Find where the given text appears and provide that cell's center as [X, Y] coordinate. 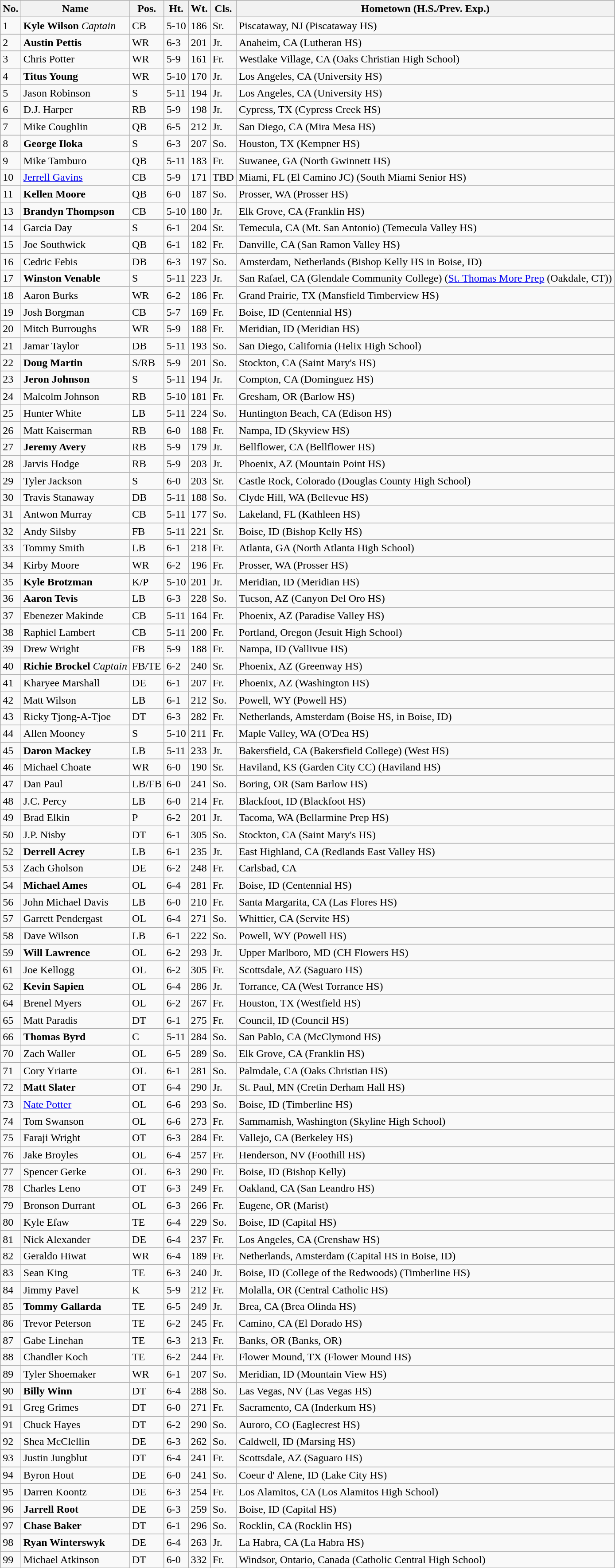
Ricky Tjong-A-Tjoe [75, 716]
43 [11, 716]
Aaron Burks [75, 295]
2 [11, 43]
61 [11, 969]
8 [11, 143]
D.J. Harper [75, 110]
Hometown (H.S./Prev. Exp.) [425, 9]
Brea, CA (Brea Olinda HS) [425, 1307]
Tom Swanson [75, 1121]
263 [199, 1542]
36 [11, 599]
73 [11, 1104]
28 [11, 464]
267 [199, 1003]
Mike Coughlin [75, 127]
64 [11, 1003]
Dan Paul [75, 784]
Camino, CA (El Dorado HS) [425, 1324]
79 [11, 1205]
177 [199, 515]
La Habra, CA (La Habra HS) [425, 1542]
Jason Robinson [75, 93]
81 [11, 1239]
59 [11, 952]
Windsor, Ontario, Canada (Catholic Central High School) [425, 1559]
Gresham, OR (Barlow HS) [425, 396]
Sacramento, CA (Inderkum HS) [425, 1408]
222 [199, 936]
Whittier, CA (Servite HS) [425, 919]
Upper Marlboro, MD (CH Flowers HS) [425, 952]
Piscataway, NJ (Piscataway HS) [425, 26]
Jarvis Hodge [75, 464]
Grand Prairie, TX (Mansfield Timberview HS) [425, 295]
Antwon Murray [75, 515]
213 [199, 1340]
54 [11, 885]
Rocklin, CA (Rocklin HS) [425, 1525]
Malcolm Johnson [75, 396]
Miami, FL (El Camino JC) (South Miami Senior HS) [425, 177]
Kirby Moore [75, 565]
Palmdale, CA (Oaks Christian HS) [425, 1071]
Andy Silsby [75, 531]
99 [11, 1559]
57 [11, 919]
1 [11, 26]
198 [199, 110]
259 [199, 1509]
Nick Alexander [75, 1239]
5 [11, 93]
275 [199, 1020]
Jamar Taylor [75, 346]
Joe Southwick [75, 245]
26 [11, 430]
35 [11, 582]
Netherlands, Amsterdam (Capital HS in Boise, ID) [425, 1256]
Kyle Brotzman [75, 582]
Haviland, KS (Garden City CC) (Haviland HS) [425, 767]
164 [199, 616]
89 [11, 1374]
Amsterdam, Netherlands (Bishop Kelly HS in Boise, ID) [425, 262]
Kellen Moore [75, 194]
Darren Koontz [75, 1492]
332 [199, 1559]
286 [199, 986]
94 [11, 1475]
96 [11, 1509]
Carlsbad, CA [425, 868]
169 [199, 312]
Lakeland, FL (Kathleen HS) [425, 515]
Thomas Byrd [75, 1037]
Ebenezer Makinde [75, 616]
Westlake Village, CA (Oaks Christian High School) [425, 59]
5-7 [176, 312]
Tacoma, WA (Bellarmine Prep HS) [425, 818]
Zach Gholson [75, 868]
56 [11, 902]
Jimmy Pavel [75, 1290]
31 [11, 515]
Cls. [223, 9]
Josh Borgman [75, 312]
Garrett Pendergast [75, 919]
Ryan Winterswyk [75, 1542]
Cory Yriarte [75, 1071]
Auroro, CO (Eaglecrest HS) [425, 1425]
88 [11, 1357]
273 [199, 1121]
204 [199, 228]
224 [199, 413]
Jeron Johnson [75, 379]
Raphiel Lambert [75, 632]
Chuck Hayes [75, 1425]
Temecula, CA (Mt. San Antonio) (Temecula Valley HS) [425, 228]
Brenel Myers [75, 1003]
Boise, ID (Bishop Kelly) [425, 1172]
296 [199, 1525]
Flower Mound, TX (Flower Mound HS) [425, 1357]
Faraji Wright [75, 1138]
Phoenix, AZ (Washington HS) [425, 683]
Chase Baker [75, 1525]
Pos. [147, 9]
S/RB [147, 363]
11 [11, 194]
229 [199, 1222]
Michael Choate [75, 767]
Portland, Oregon (Jesuit High School) [425, 632]
Council, ID (Council HS) [425, 1020]
Boise, ID (Bishop Kelly HS) [425, 531]
TBD [223, 177]
Maple Valley, WA (O'Dea HS) [425, 733]
221 [199, 531]
13 [11, 211]
Eugene, OR (Marist) [425, 1205]
Titus Young [75, 76]
Bakersfield, CA (Bakersfield College) (West HS) [425, 751]
223 [199, 279]
235 [199, 852]
Suwanee, GA (North Gwinnett HS) [425, 160]
53 [11, 868]
Meridian, ID (Mountain View HS) [425, 1374]
Will Lawrence [75, 952]
Michael Ames [75, 885]
Compton, CA (Dominguez HS) [425, 379]
St. Paul, MN (Cretin Derham Hall HS) [425, 1088]
Kevin Sapien [75, 986]
Danville, CA (San Ramon Valley HS) [425, 245]
Tyler Jackson [75, 480]
29 [11, 480]
49 [11, 818]
Billy Winn [75, 1391]
Hunter White [75, 413]
Banks, OR (Banks, OR) [425, 1340]
Henderson, NV (Foothill HS) [425, 1155]
LB/FB [147, 784]
Phoenix, AZ (Mountain Point HS) [425, 464]
No. [11, 9]
62 [11, 986]
21 [11, 346]
Phoenix, AZ (Greenway HS) [425, 666]
37 [11, 616]
Brad Elkin [75, 818]
6 [11, 110]
189 [199, 1256]
289 [199, 1054]
Austin Pettis [75, 43]
San Pablo, CA (McClymond HS) [425, 1037]
80 [11, 1222]
170 [199, 76]
25 [11, 413]
Chandler Koch [75, 1357]
65 [11, 1020]
95 [11, 1492]
Matt Paradis [75, 1020]
76 [11, 1155]
Winston Venable [75, 279]
93 [11, 1458]
233 [199, 751]
171 [199, 177]
228 [199, 599]
Phoenix, AZ (Paradise Valley HS) [425, 616]
14 [11, 228]
Travis Stanaway [75, 498]
K/P [147, 582]
Torrance, CA (West Torrance HS) [425, 986]
288 [199, 1391]
190 [199, 767]
30 [11, 498]
87 [11, 1340]
180 [199, 211]
Kharyee Marshall [75, 683]
Boise, ID (Timberline HS) [425, 1104]
Bronson Durrant [75, 1205]
Caldwell, ID (Marsing HS) [425, 1441]
Shea McClellin [75, 1441]
Tucson, AZ (Canyon Del Oro HS) [425, 599]
83 [11, 1273]
17 [11, 279]
Charles Leno [75, 1189]
72 [11, 1088]
Greg Grimes [75, 1408]
9 [11, 160]
75 [11, 1138]
82 [11, 1256]
Bellflower, CA (Bellflower HS) [425, 447]
Jake Broyles [75, 1155]
244 [199, 1357]
257 [199, 1155]
Las Vegas, NV (Las Vegas HS) [425, 1391]
Los Alamitos, CA (Los Alamitos High School) [425, 1492]
23 [11, 379]
15 [11, 245]
200 [199, 632]
3 [11, 59]
Allen Mooney [75, 733]
Molalla, OR (Central Catholic HS) [425, 1290]
San Rafael, CA (Glendale Community College) (St. Thomas More Prep (Oakdale, CT)) [425, 279]
90 [11, 1391]
Trevor Peterson [75, 1324]
84 [11, 1290]
32 [11, 531]
22 [11, 363]
181 [199, 396]
Joe Kellogg [75, 969]
East Highland, CA (Redlands East Valley HS) [425, 852]
Nampa, ID (Skyview HS) [425, 430]
78 [11, 1189]
182 [199, 245]
183 [199, 160]
214 [199, 801]
Castle Rock, Colorado (Douglas County High School) [425, 480]
Nampa, ID (Vallivue HS) [425, 649]
Chris Potter [75, 59]
66 [11, 1037]
18 [11, 295]
Zach Waller [75, 1054]
50 [11, 835]
85 [11, 1307]
193 [199, 346]
Daron Mackey [75, 751]
John Michael Davis [75, 902]
Mike Tamburo [75, 160]
J.C. Percy [75, 801]
20 [11, 329]
Cedric Febis [75, 262]
40 [11, 666]
Drew Wright [75, 649]
41 [11, 683]
Derrell Acrey [75, 852]
197 [199, 262]
237 [199, 1239]
46 [11, 767]
34 [11, 565]
70 [11, 1054]
211 [199, 733]
San Diego, CA (Mira Mesa HS) [425, 127]
Tommy Gallarda [75, 1307]
Jerrell Gavins [75, 177]
Oakland, CA (San Leandro HS) [425, 1189]
98 [11, 1542]
Michael Atkinson [75, 1559]
47 [11, 784]
Jarrell Root [75, 1509]
Los Angeles, CA (Crenshaw HS) [425, 1239]
245 [199, 1324]
C [147, 1037]
92 [11, 1441]
86 [11, 1324]
FB/TE [147, 666]
45 [11, 751]
Dave Wilson [75, 936]
254 [199, 1492]
Houston, TX (Westfield HS) [425, 1003]
196 [199, 565]
44 [11, 733]
Sammamish, Washington (Skyline High School) [425, 1121]
Byron Hout [75, 1475]
Tommy Smith [75, 548]
266 [199, 1205]
48 [11, 801]
Atlanta, GA (North Atlanta High School) [425, 548]
Brandyn Thompson [75, 211]
77 [11, 1172]
Wt. [199, 9]
187 [199, 194]
38 [11, 632]
Netherlands, Amsterdam (Boise HS, in Boise, ID) [425, 716]
161 [199, 59]
27 [11, 447]
Vallejo, CA (Berkeley HS) [425, 1138]
Doug Martin [75, 363]
P [147, 818]
Sean King [75, 1273]
210 [199, 902]
282 [199, 716]
33 [11, 548]
Mitch Burroughs [75, 329]
7 [11, 127]
Tyler Shoemaker [75, 1374]
42 [11, 700]
George Iloka [75, 143]
Name [75, 9]
Nate Potter [75, 1104]
179 [199, 447]
39 [11, 649]
Kyle Wilson Captain [75, 26]
Ht. [176, 9]
52 [11, 852]
218 [199, 548]
J.P. Nisby [75, 835]
24 [11, 396]
74 [11, 1121]
Clyde Hill, WA (Bellevue HS) [425, 498]
19 [11, 312]
Houston, TX (Kempner HS) [425, 143]
71 [11, 1071]
Justin Jungblut [75, 1458]
Gabe Linehan [75, 1340]
Boise, ID (College of the Redwoods) (Timberline HS) [425, 1273]
Boring, OR (Sam Barlow HS) [425, 784]
Richie Brockel Captain [75, 666]
4 [11, 76]
Anaheim, CA (Lutheran HS) [425, 43]
Garcia Day [75, 228]
16 [11, 262]
Cypress, TX (Cypress Creek HS) [425, 110]
Jeremy Avery [75, 447]
Matt Wilson [75, 700]
Matt Slater [75, 1088]
Coeur d' Alene, ID (Lake City HS) [425, 1475]
248 [199, 868]
San Diego, California (Helix High School) [425, 346]
Aaron Tevis [75, 599]
58 [11, 936]
Huntington Beach, CA (Edison HS) [425, 413]
Spencer Gerke [75, 1172]
10 [11, 177]
262 [199, 1441]
Matt Kaiserman [75, 430]
97 [11, 1525]
Geraldo Hiwat [75, 1256]
Santa Margarita, CA (Las Flores HS) [425, 902]
Kyle Efaw [75, 1222]
K [147, 1290]
Blackfoot, ID (Blackfoot HS) [425, 801]
